Provide the (X, Y) coordinate of the cell's center where the given text is located.  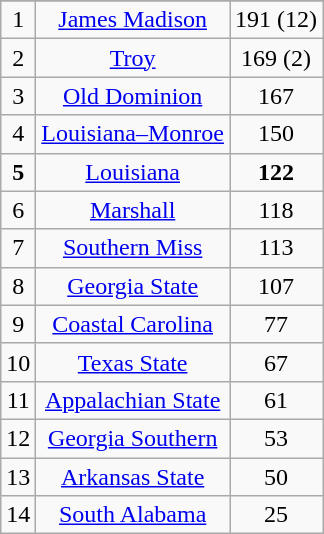
Louisiana–Monroe (133, 134)
10 (18, 362)
6 (18, 210)
12 (18, 438)
50 (276, 477)
South Alabama (133, 515)
8 (18, 286)
Appalachian State (133, 400)
Marshall (133, 210)
5 (18, 172)
9 (18, 324)
107 (276, 286)
53 (276, 438)
118 (276, 210)
Georgia Southern (133, 438)
167 (276, 96)
Louisiana (133, 172)
Troy (133, 58)
122 (276, 172)
4 (18, 134)
Georgia State (133, 286)
61 (276, 400)
13 (18, 477)
Coastal Carolina (133, 324)
Texas State (133, 362)
67 (276, 362)
169 (2) (276, 58)
Southern Miss (133, 248)
77 (276, 324)
14 (18, 515)
191 (12) (276, 20)
150 (276, 134)
Old Dominion (133, 96)
1 (18, 20)
7 (18, 248)
Arkansas State (133, 477)
113 (276, 248)
25 (276, 515)
James Madison (133, 20)
2 (18, 58)
3 (18, 96)
11 (18, 400)
